Provide the [X, Y] coordinate of the cell's center where the given text is located.  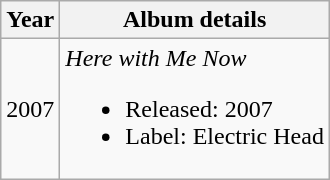
Here with Me NowReleased: 2007Label: Electric Head [195, 109]
2007 [30, 109]
Year [30, 20]
Album details [195, 20]
